Return the [x, y] coordinate for the center point of the cell that contains the specified text.  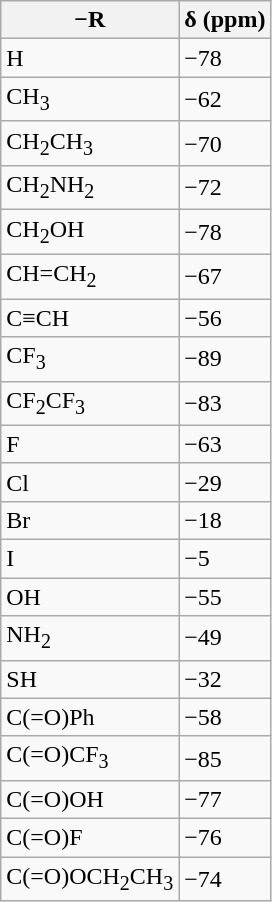
C(=O)Ph [90, 717]
−63 [225, 444]
C≡CH [90, 318]
−62 [225, 99]
−83 [225, 403]
OH [90, 597]
−74 [225, 879]
C(=O)OCH2CH3 [90, 879]
C(=O)OH [90, 799]
−85 [225, 758]
I [90, 559]
H [90, 58]
−32 [225, 679]
C(=O)F [90, 838]
CH2NH2 [90, 188]
CH=CH2 [90, 276]
δ (ppm) [225, 20]
−67 [225, 276]
Br [90, 520]
CH3 [90, 99]
CF3 [90, 359]
−55 [225, 597]
−58 [225, 717]
−70 [225, 143]
−18 [225, 520]
F [90, 444]
NH2 [90, 638]
−49 [225, 638]
−77 [225, 799]
−89 [225, 359]
Cl [90, 482]
−76 [225, 838]
C(=O)CF3 [90, 758]
CH2OH [90, 232]
CF2CF3 [90, 403]
SH [90, 679]
−72 [225, 188]
−R [90, 20]
−29 [225, 482]
CH2CH3 [90, 143]
−5 [225, 559]
−56 [225, 318]
